Extract the [x, y] coordinate from the center of the cell holding the provided text.  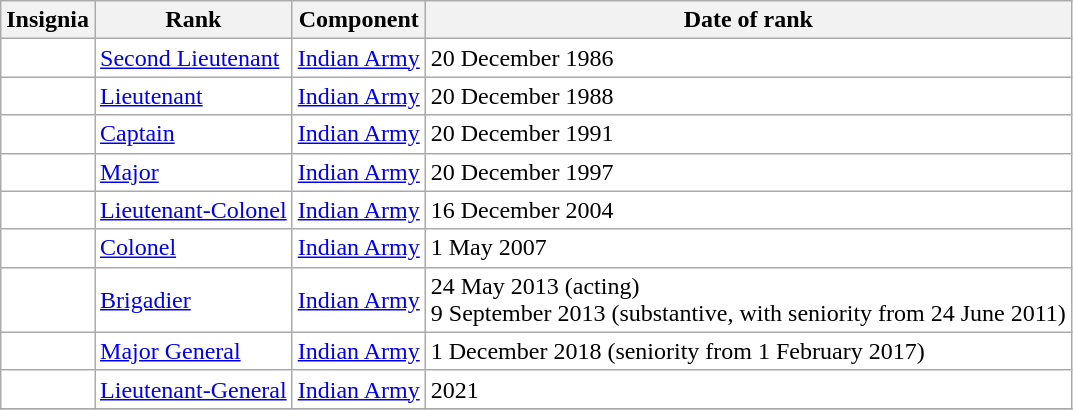
Lieutenant-General [194, 389]
Lieutenant-Colonel [194, 210]
20 December 1997 [748, 172]
Insignia [48, 20]
Major General [194, 351]
Captain [194, 134]
20 December 1988 [748, 96]
Colonel [194, 248]
24 May 2013 (acting)9 September 2013 (substantive, with seniority from 24 June 2011) [748, 300]
16 December 2004 [748, 210]
Date of rank [748, 20]
20 December 1991 [748, 134]
1 May 2007 [748, 248]
2021 [748, 389]
1 December 2018 (seniority from 1 February 2017) [748, 351]
Component [358, 20]
20 December 1986 [748, 58]
Rank [194, 20]
Brigadier [194, 300]
Major [194, 172]
Lieutenant [194, 96]
Second Lieutenant [194, 58]
